Detect which cell encompasses the target text, then output its [X, Y] center coordinate. 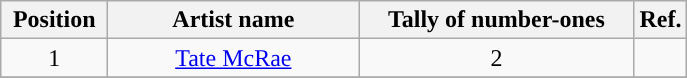
Ref. [660, 20]
Artist name [234, 20]
Position [54, 20]
Tally of number-ones [496, 20]
Tate McRae [234, 58]
1 [54, 58]
2 [496, 58]
